Capture the cell that displays the provided text and extract its [X, Y] central coordinate. 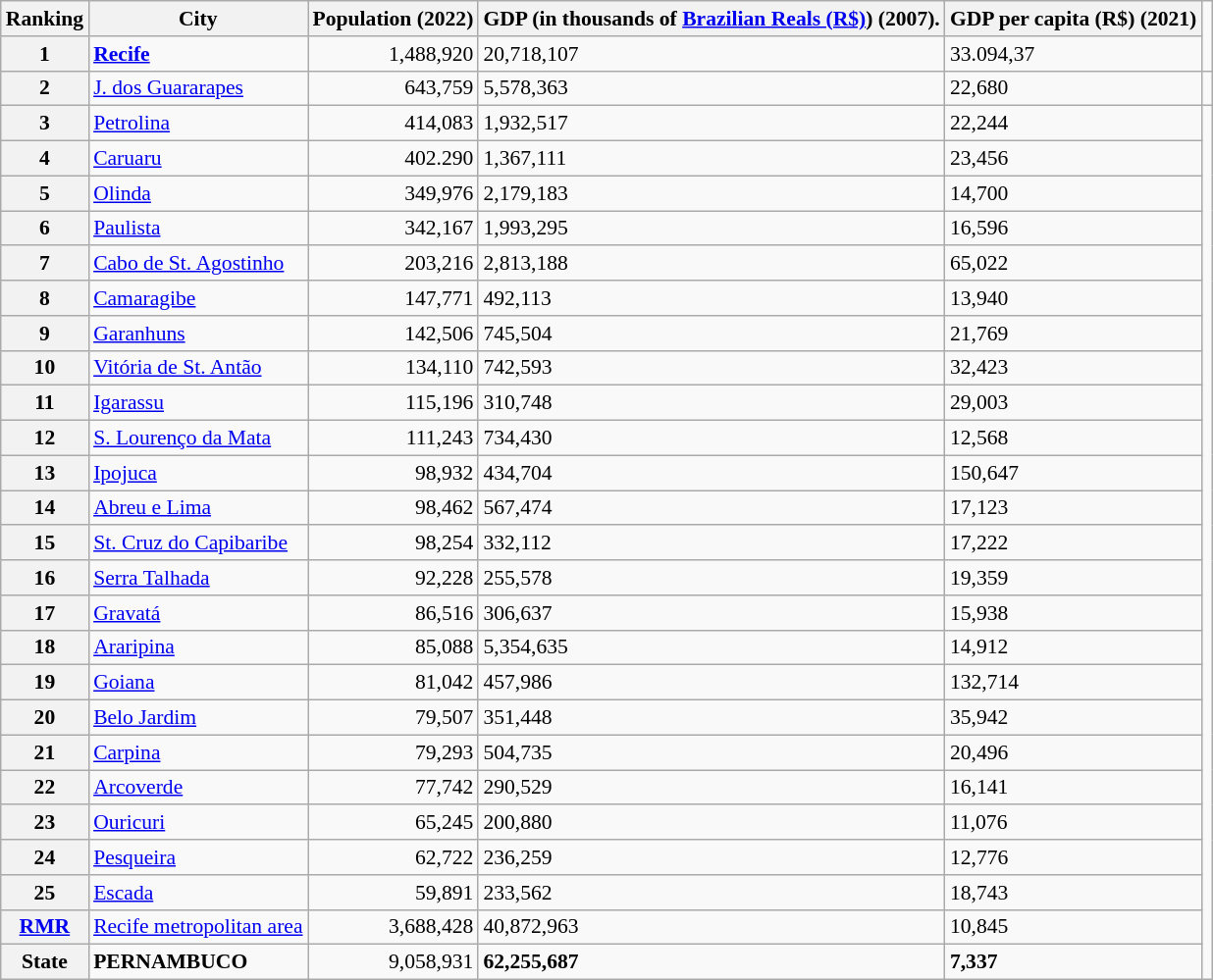
1 [45, 54]
492,113 [711, 298]
13 [45, 473]
St. Cruz do Capibaribe [198, 543]
12,568 [1074, 438]
1,993,295 [711, 229]
Ipojuca [198, 473]
402.290 [394, 159]
22,244 [1074, 124]
134,110 [394, 368]
PERNAMBUCO [198, 962]
81,042 [394, 683]
14,700 [1074, 193]
86,516 [394, 613]
17,123 [1074, 508]
Olinda [198, 193]
Garanhuns [198, 334]
1,932,517 [711, 124]
25 [45, 893]
Gravatá [198, 613]
3 [45, 124]
7 [45, 264]
306,637 [711, 613]
115,196 [394, 403]
Escada [198, 893]
98,254 [394, 543]
40,872,963 [711, 927]
77,742 [394, 788]
Camaragibe [198, 298]
Cabo de St. Agostinho [198, 264]
351,448 [711, 718]
5,354,635 [711, 647]
S. Lourenço da Mata [198, 438]
Igarassu [198, 403]
16,596 [1074, 229]
65,245 [394, 823]
414,083 [394, 124]
GDP per capita (R$) (2021) [1074, 19]
1,488,920 [394, 54]
643,759 [394, 88]
32,423 [1074, 368]
17,222 [1074, 543]
10,845 [1074, 927]
19 [45, 683]
310,748 [711, 403]
5,578,363 [711, 88]
2 [45, 88]
18 [45, 647]
6 [45, 229]
Arcoverde [198, 788]
150,647 [1074, 473]
2,813,188 [711, 264]
4 [45, 159]
9 [45, 334]
132,714 [1074, 683]
79,507 [394, 718]
2,179,183 [711, 193]
Petrolina [198, 124]
Abreu e Lima [198, 508]
12 [45, 438]
13,940 [1074, 298]
142,506 [394, 334]
290,529 [711, 788]
111,243 [394, 438]
147,771 [394, 298]
24 [45, 857]
Serra Talhada [198, 578]
734,430 [711, 438]
17 [45, 613]
19,359 [1074, 578]
12,776 [1074, 857]
Caruaru [198, 159]
8 [45, 298]
18,743 [1074, 893]
342,167 [394, 229]
22,680 [1074, 88]
Belo Jardim [198, 718]
504,735 [711, 752]
233,562 [711, 893]
3,688,428 [394, 927]
Recife metropolitan area [198, 927]
GDP (in thousands of Brazilian Reals (R$)) (2007). [711, 19]
62,255,687 [711, 962]
255,578 [711, 578]
23,456 [1074, 159]
62,722 [394, 857]
RMR [45, 927]
11,076 [1074, 823]
567,474 [711, 508]
Araripina [198, 647]
349,976 [394, 193]
5 [45, 193]
14,912 [1074, 647]
16 [45, 578]
Goiana [198, 683]
15,938 [1074, 613]
Carpina [198, 752]
59,891 [394, 893]
14 [45, 508]
200,880 [711, 823]
236,259 [711, 857]
20,496 [1074, 752]
742,593 [711, 368]
457,986 [711, 683]
79,293 [394, 752]
20 [45, 718]
11 [45, 403]
203,216 [394, 264]
65,022 [1074, 264]
92,228 [394, 578]
332,112 [711, 543]
Population (2022) [394, 19]
23 [45, 823]
J. dos Guararapes [198, 88]
Ranking [45, 19]
Paulista [198, 229]
State [45, 962]
98,462 [394, 508]
745,504 [711, 334]
22 [45, 788]
15 [45, 543]
21,769 [1074, 334]
Pesqueira [198, 857]
21 [45, 752]
20,718,107 [711, 54]
Vitória de St. Antão [198, 368]
29,003 [1074, 403]
Recife [198, 54]
35,942 [1074, 718]
7,337 [1074, 962]
9,058,931 [394, 962]
33.094,37 [1074, 54]
434,704 [711, 473]
98,932 [394, 473]
85,088 [394, 647]
10 [45, 368]
1,367,111 [711, 159]
16,141 [1074, 788]
Ouricuri [198, 823]
City [198, 19]
